Return [x, y] of the center of cell containing provided text 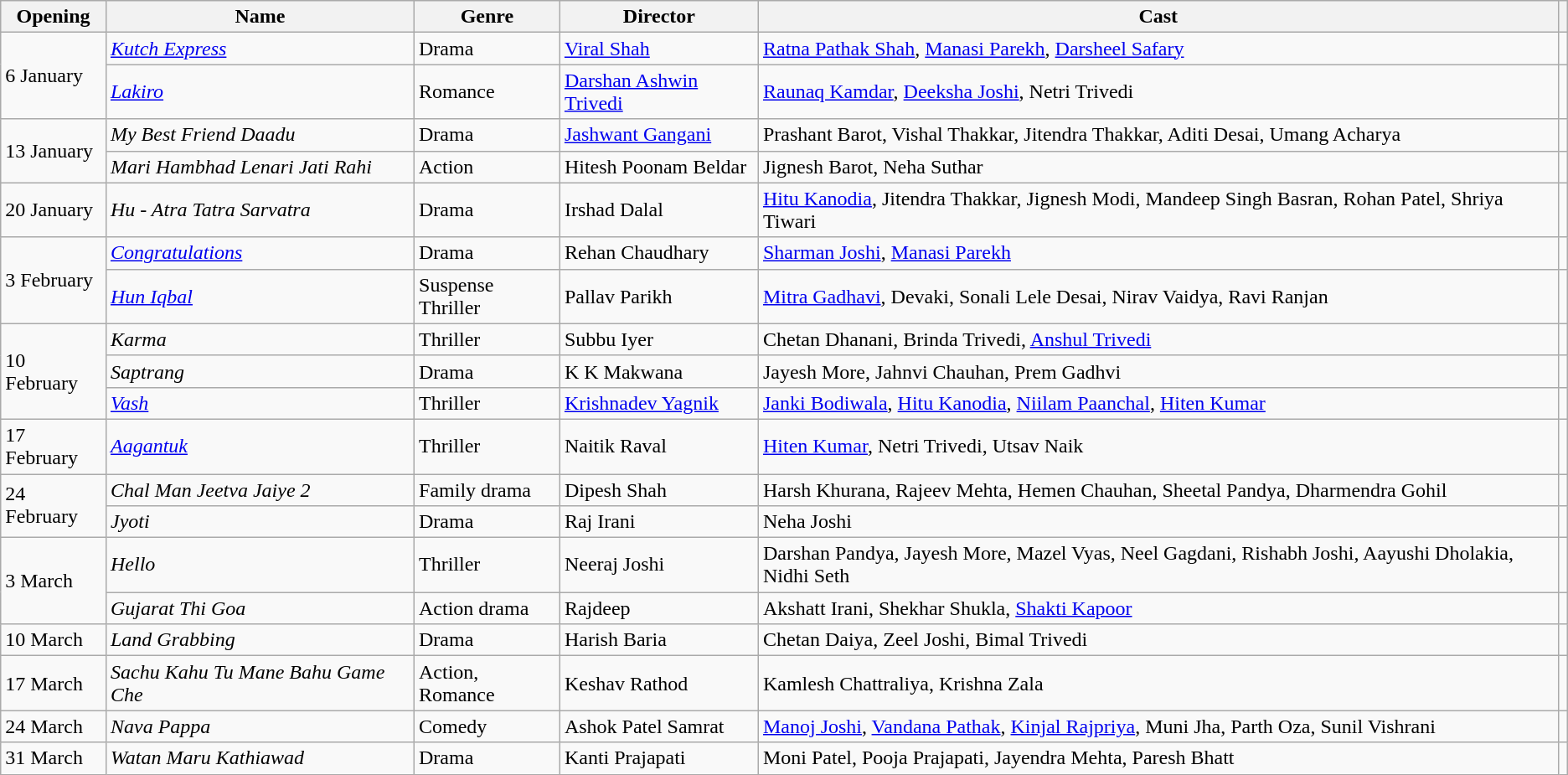
Action, Romance [487, 684]
Nava Pappa [260, 726]
Hello [260, 565]
10 March [54, 640]
Mari Hambhad Lenari Jati Rahi [260, 167]
Kamlesh Chattraliya, Krishna Zala [1158, 684]
Chetan Dhanani, Brinda Trivedi, Anshul Trivedi [1158, 339]
Neha Joshi [1158, 522]
Akshatt Irani, Shekhar Shukla, Shakti Kapoor [1158, 608]
Pallav Parikh [658, 297]
Romance [487, 92]
Comedy [487, 726]
Keshav Rathod [658, 684]
Hitesh Poonam Beldar [658, 167]
Raj Irani [658, 522]
Ratna Pathak Shah, Manasi Parekh, Darsheel Safary [1158, 49]
Prashant Barot, Vishal Thakkar, Jitendra Thakkar, Aditi Desai, Umang Acharya [1158, 135]
Sharman Joshi, Manasi Parekh [1158, 253]
Kanti Prajapati [658, 758]
Rehan Chaudhary [658, 253]
Director [658, 17]
13 January [54, 151]
Moni Patel, Pooja Prajapati, Jayendra Mehta, Paresh Bhatt [1158, 758]
Irshad Dalal [658, 209]
Hu - Atra Tatra Sarvatra [260, 209]
Raunaq Kamdar, Deeksha Joshi, Netri Trivedi [1158, 92]
Janki Bodiwala, Hitu Kanodia, Niilam Paanchal, Hiten Kumar [1158, 403]
Gujarat Thi Goa [260, 608]
Jyoti [260, 522]
Saptrang [260, 371]
Dipesh Shah [658, 490]
Chal Man Jeetva Jaiye 2 [260, 490]
Hiten Kumar, Netri Trivedi, Utsav Naik [1158, 446]
Viral Shah [658, 49]
Jashwant Gangani [658, 135]
Aagantuk [260, 446]
Sachu Kahu Tu Mane Bahu Game Che [260, 684]
My Best Friend Daadu [260, 135]
Darshan Pandya, Jayesh More, Mazel Vyas, Neel Gagdani, Rishabh Joshi, Aayushi Dholakia, Nidhi Seth [1158, 565]
Mitra Gadhavi, Devaki, Sonali Lele Desai, Nirav Vaidya, Ravi Ranjan [1158, 297]
Ashok Patel Samrat [658, 726]
Land Grabbing [260, 640]
24 February [54, 506]
Manoj Joshi, Vandana Pathak, Kinjal Rajpriya, Muni Jha, Parth Oza, Sunil Vishrani [1158, 726]
Action drama [487, 608]
17 March [54, 684]
Neeraj Joshi [658, 565]
20 January [54, 209]
Jignesh Barot, Neha Suthar [1158, 167]
Watan Maru Kathiawad [260, 758]
6 January [54, 75]
Action [487, 167]
10 February [54, 371]
Cast [1158, 17]
Vash [260, 403]
Karma [260, 339]
Lakiro [260, 92]
Hitu Kanodia, Jitendra Thakkar, Jignesh Modi, Mandeep Singh Basran, Rohan Patel, Shriya Tiwari [1158, 209]
Krishnadev Yagnik [658, 403]
3 February [54, 280]
3 March [54, 581]
Genre [487, 17]
Rajdeep [658, 608]
Congratulations [260, 253]
Subbu Iyer [658, 339]
31 March [54, 758]
Jayesh More, Jahnvi Chauhan, Prem Gadhvi [1158, 371]
Naitik Raval [658, 446]
Name [260, 17]
Kutch Express [260, 49]
Harish Baria [658, 640]
Hun Iqbal [260, 297]
17 February [54, 446]
Chetan Daiya, Zeel Joshi, Bimal Trivedi [1158, 640]
Suspense Thriller [487, 297]
24 March [54, 726]
K K Makwana [658, 371]
Family drama [487, 490]
Harsh Khurana, Rajeev Mehta, Hemen Chauhan, Sheetal Pandya, Dharmendra Gohil [1158, 490]
Darshan Ashwin Trivedi [658, 92]
Opening [54, 17]
